Identify which cell holds the provided text, then report its [X, Y] central coordinate. 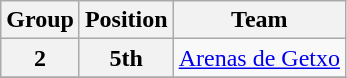
5th [126, 58]
Position [126, 20]
Team [259, 20]
Arenas de Getxo [259, 58]
Group [40, 20]
2 [40, 58]
